Provide the (x, y) coordinate of the cell's center where the given text is located.  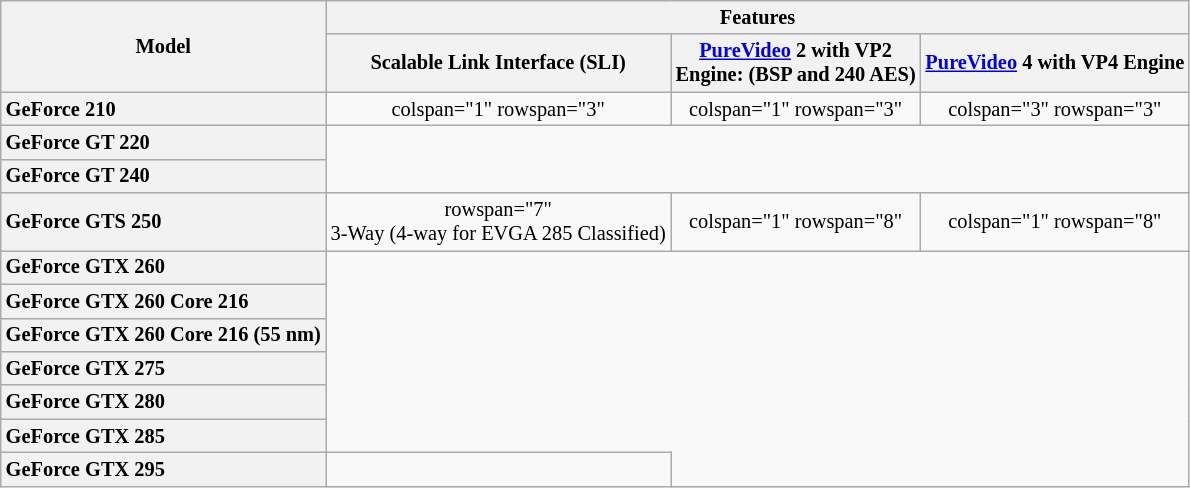
Scalable Link Interface (SLI) (498, 63)
PureVideo 4 with VP4 Engine (1056, 63)
GeForce 210 (164, 109)
PureVideo 2 with VP2Engine: (BSP and 240 AES) (796, 63)
Features (758, 17)
GeForce GTX 280 (164, 402)
Model (164, 46)
rowspan="7" 3-Way (4-way for EVGA 285 Classified) (498, 222)
GeForce GTS 250 (164, 222)
GeForce GTX 285 (164, 436)
GeForce GT 240 (164, 176)
GeForce GTX 275 (164, 368)
GeForce GTX 260 (164, 267)
colspan="3" rowspan="3" (1056, 109)
GeForce GTX 260 Core 216 (164, 301)
GeForce GTX 295 (164, 469)
GeForce GT 220 (164, 142)
GeForce GTX 260 Core 216 (55 nm) (164, 335)
